Extract the [x, y] coordinate from the center of the cell holding the provided text.  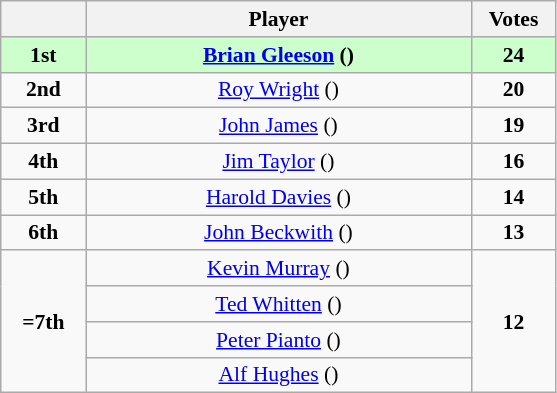
Ted Whitten () [278, 304]
Roy Wright () [278, 90]
3rd [44, 126]
John Beckwith () [278, 233]
4th [44, 162]
19 [514, 126]
Jim Taylor () [278, 162]
14 [514, 197]
Alf Hughes () [278, 375]
12 [514, 322]
Votes [514, 19]
Kevin Murray () [278, 269]
1st [44, 55]
16 [514, 162]
6th [44, 233]
20 [514, 90]
2nd [44, 90]
Player [278, 19]
Harold Davies () [278, 197]
Brian Gleeson () [278, 55]
Peter Pianto () [278, 340]
=7th [44, 322]
5th [44, 197]
John James () [278, 126]
13 [514, 233]
24 [514, 55]
